Scan for the cell matching the given text and deliver its [X, Y] coordinate at center. 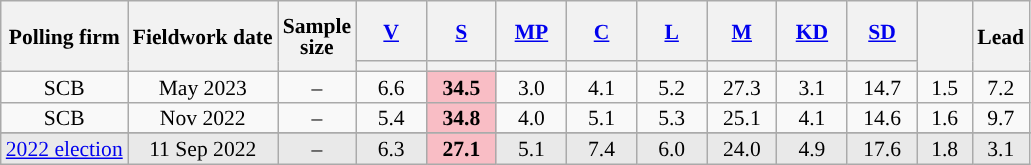
Nov 2022 [203, 118]
7.4 [601, 150]
C [601, 31]
Polling firm [64, 36]
May 2023 [203, 86]
6.0 [672, 150]
14.6 [882, 118]
7.2 [1000, 86]
Fieldwork date [203, 36]
34.5 [461, 86]
V [391, 31]
5.4 [391, 118]
24.0 [742, 150]
S [461, 31]
4.0 [531, 118]
5.2 [672, 86]
L [672, 31]
SD [882, 31]
25.1 [742, 118]
2022 election [64, 150]
Samplesize [317, 36]
6.6 [391, 86]
9.7 [1000, 118]
11 Sep 2022 [203, 150]
3.0 [531, 86]
M [742, 31]
27.3 [742, 86]
34.8 [461, 118]
6.3 [391, 150]
14.7 [882, 86]
KD [812, 31]
1.5 [944, 86]
4.9 [812, 150]
MP [531, 31]
1.6 [944, 118]
27.1 [461, 150]
17.6 [882, 150]
1.8 [944, 150]
5.3 [672, 118]
Lead [1000, 36]
